Search for the cell housing the specified text and yield its [x, y] center coordinate. 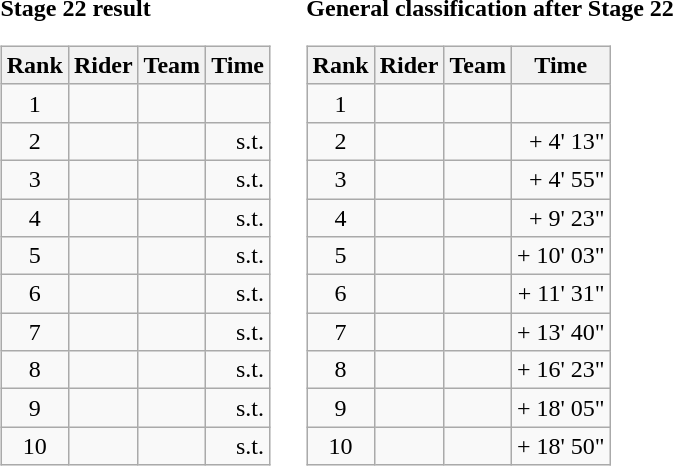
+ 4' 55" [560, 179]
+ 18' 05" [560, 408]
+ 10' 03" [560, 256]
+ 13' 40" [560, 332]
+ 9' 23" [560, 217]
+ 4' 13" [560, 141]
+ 11' 31" [560, 294]
+ 16' 23" [560, 370]
+ 18' 50" [560, 446]
